Find where the given text appears and provide that cell's center as [X, Y] coordinate. 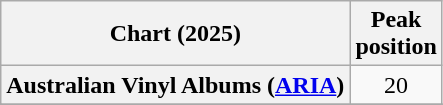
20 [396, 85]
Peakposition [396, 34]
Australian Vinyl Albums (ARIA) [176, 85]
Chart (2025) [176, 34]
